Search for the cell housing the specified text and yield its [X, Y] center coordinate. 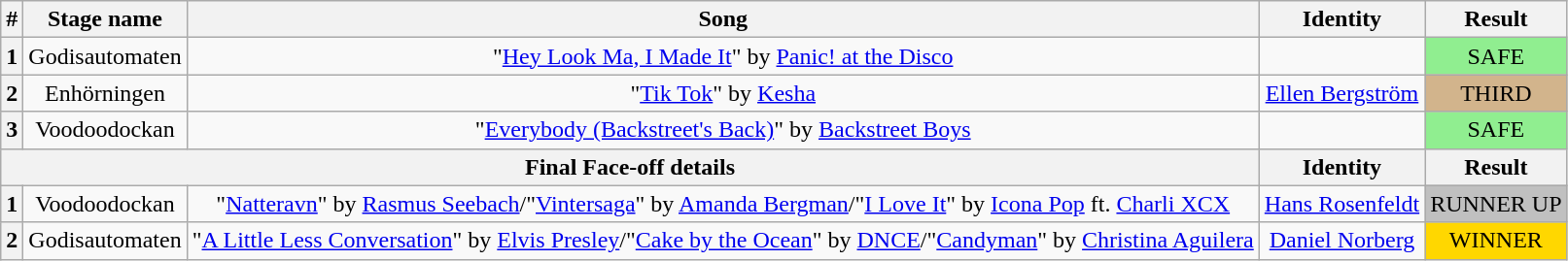
THIRD [1496, 93]
"Tik Tok" by Kesha [723, 93]
Ellen Bergström [1342, 93]
"Hey Look Ma, I Made It" by Panic! at the Disco [723, 56]
"Everybody (Backstreet's Back)" by Backstreet Boys [723, 130]
Song [723, 19]
Hans Rosenfeldt [1342, 204]
"Natteravn" by Rasmus Seebach/"Vintersaga" by Amanda Bergman/"I Love It" by Icona Pop ft. Charli XCX [723, 204]
RUNNER UP [1496, 204]
Daniel Norberg [1342, 241]
WINNER [1496, 241]
"A Little Less Conversation" by Elvis Presley/"Cake by the Ocean" by DNCE/"Candyman" by Christina Aguilera [723, 241]
3 [12, 130]
Enhörningen [105, 93]
Stage name [105, 19]
# [12, 19]
Final Face-off details [630, 167]
